Return the (x, y) coordinate for the center point of the cell that contains the specified text.  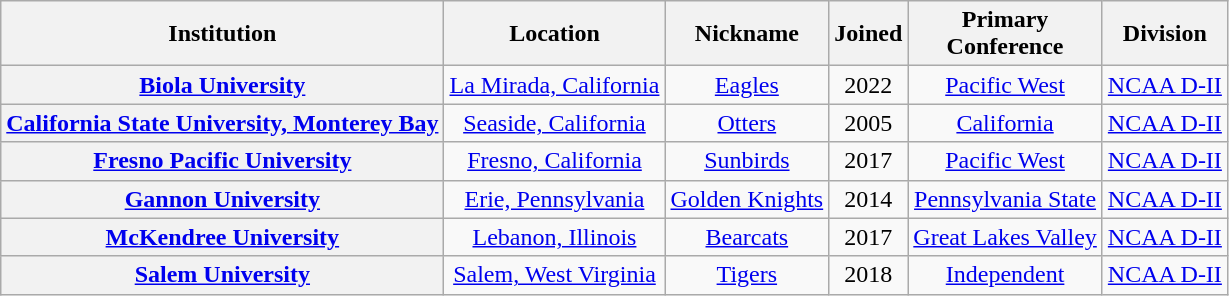
Erie, Pennsylvania (554, 199)
2018 (868, 275)
Institution (222, 34)
Location (554, 34)
Otters (747, 123)
Biola University (222, 85)
McKendree University (222, 237)
2014 (868, 199)
California (1006, 123)
Fresno Pacific University (222, 161)
Golden Knights (747, 199)
Pennsylvania State (1006, 199)
Sunbirds (747, 161)
Salem, West Virginia (554, 275)
2022 (868, 85)
Gannon University (222, 199)
Great Lakes Valley (1006, 237)
Seaside, California (554, 123)
Fresno, California (554, 161)
Joined (868, 34)
Eagles (747, 85)
Lebanon, Illinois (554, 237)
La Mirada, California (554, 85)
Division (1164, 34)
Bearcats (747, 237)
Tigers (747, 275)
California State University, Monterey Bay (222, 123)
Salem University (222, 275)
Nickname (747, 34)
Independent (1006, 275)
2005 (868, 123)
PrimaryConference (1006, 34)
